Pinpoint the cell where the given text exists, returning its [X, Y] midpoint coordinate. 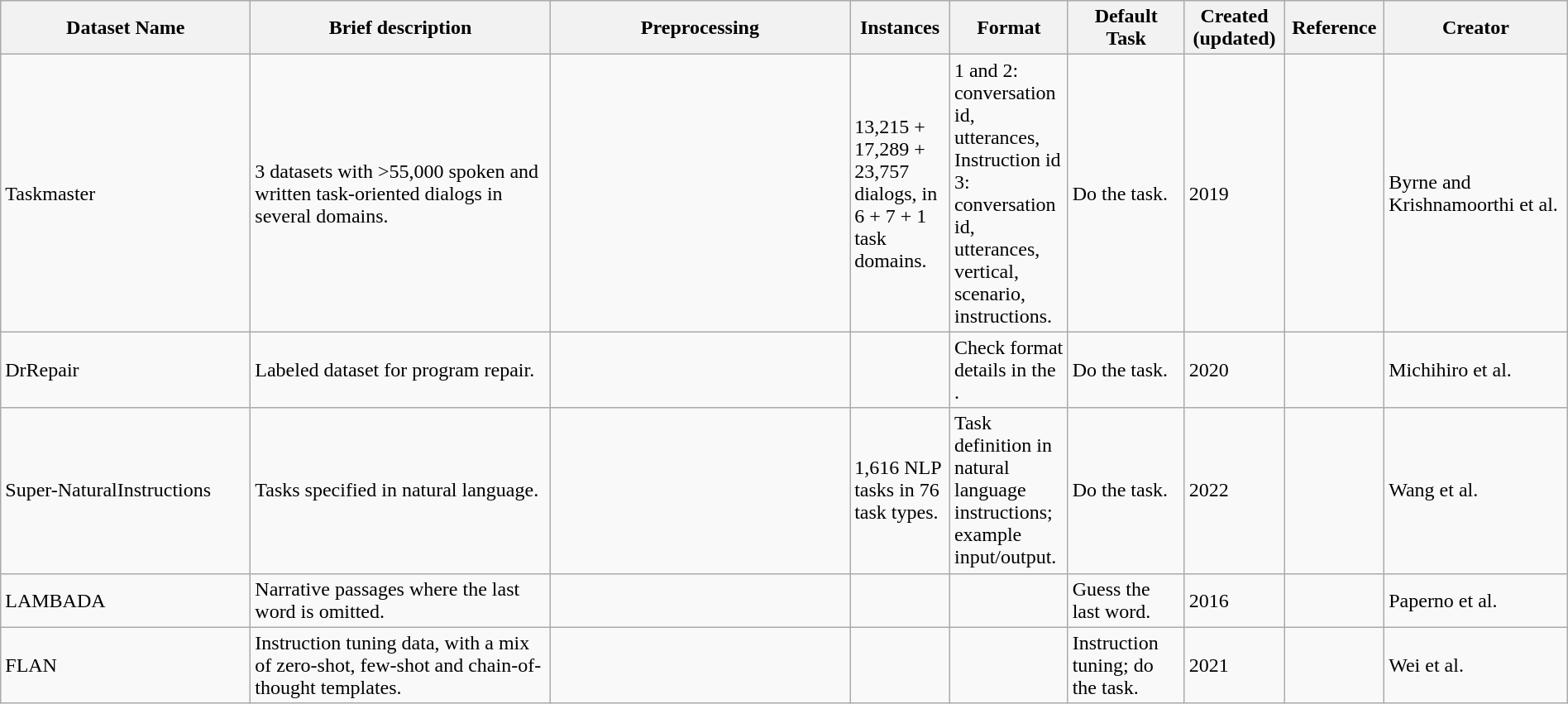
Instances [900, 28]
Instruction tuning; do the task. [1126, 665]
Reference [1335, 28]
Super-NaturalInstructions [126, 491]
Task definition in natural language instructions; example input/output. [1009, 491]
LAMBADA [126, 601]
2016 [1234, 601]
Dataset Name [126, 28]
Tasks specified in natural language. [400, 491]
1 and 2: conversation id, utterances, Instruction id3: conversation id, utterances, vertical, scenario, instructions. [1009, 194]
Paperno et al. [1476, 601]
2019 [1234, 194]
Byrne and Krishnamoorthi et al. [1476, 194]
Guess the last word. [1126, 601]
Preprocessing [700, 28]
2022 [1234, 491]
Wang et al. [1476, 491]
DrRepair [126, 370]
2020 [1234, 370]
Labeled dataset for program repair. [400, 370]
Brief description [400, 28]
13,215 + 17,289 + 23,757 dialogs, in 6 + 7 + 1 task domains. [900, 194]
1,616 NLP tasks in 76 task types. [900, 491]
Taskmaster [126, 194]
Creator [1476, 28]
Narrative passages where the last word is omitted. [400, 601]
Wei et al. [1476, 665]
Michihiro et al. [1476, 370]
Default Task [1126, 28]
FLAN [126, 665]
Instruction tuning data, with a mix of zero-shot, few-shot and chain-of-thought templates. [400, 665]
Created (updated) [1234, 28]
Check format details in the . [1009, 370]
Format [1009, 28]
2021 [1234, 665]
3 datasets with >55,000 spoken and written task-oriented dialogs in several domains. [400, 194]
